Return [X, Y] of the center of cell containing provided text 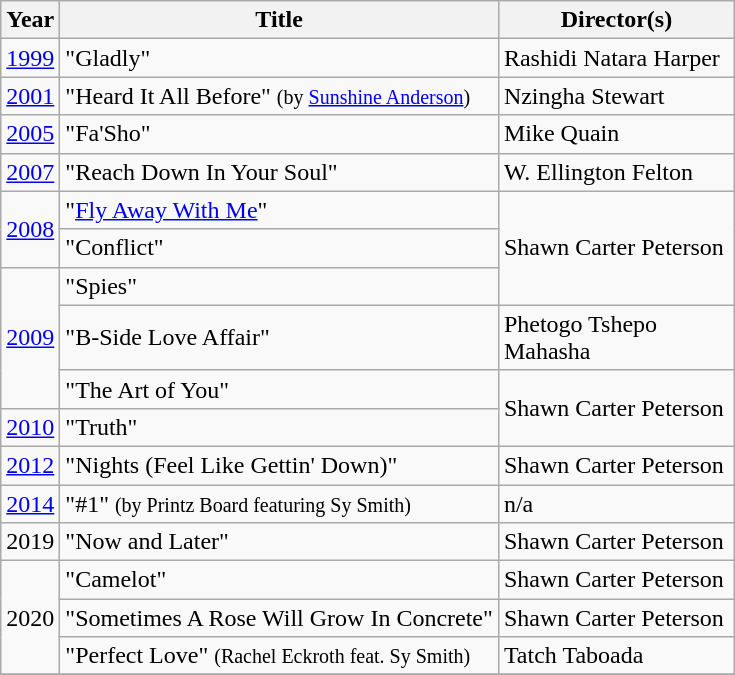
2012 [30, 465]
"Reach Down In Your Soul" [280, 172]
Year [30, 20]
"Nights (Feel Like Gettin' Down)" [280, 465]
"Truth" [280, 427]
"Sometimes A Rose Will Grow In Concrete" [280, 618]
Mike Quain [616, 134]
2014 [30, 503]
"Fa'Sho" [280, 134]
2008 [30, 229]
2005 [30, 134]
"#1" (by Printz Board featuring Sy Smith) [280, 503]
Title [280, 20]
"Fly Away With Me" [280, 210]
"Conflict" [280, 248]
"The Art of You" [280, 389]
"Spies" [280, 286]
Rashidi Natara Harper [616, 58]
"Now and Later" [280, 542]
2009 [30, 338]
2019 [30, 542]
"Heard It All Before" (by Sunshine Anderson) [280, 96]
"Gladly" [280, 58]
1999 [30, 58]
Nzingha Stewart [616, 96]
2010 [30, 427]
W. Ellington Felton [616, 172]
"Perfect Love" (Rachel Eckroth feat. Sy Smith) [280, 656]
"Camelot" [280, 580]
n/a [616, 503]
2020 [30, 618]
Director(s) [616, 20]
Tatch Taboada [616, 656]
2007 [30, 172]
2001 [30, 96]
"B-Side Love Affair" [280, 338]
Phetogo Tshepo Mahasha [616, 338]
